Determine the [X, Y] coordinate at the center of the cell enclosing the given text.  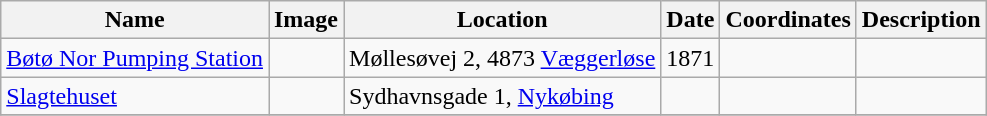
Name [135, 20]
1871 [690, 58]
Sydhavnsgade 1, Nykøbing [502, 96]
Image [306, 20]
Slagtehuset [135, 96]
Location [502, 20]
Description [921, 20]
Date [690, 20]
Bøtø Nor Pumping Station [135, 58]
Coordinates [788, 20]
Møllesøvej 2, 4873 Væggerløse [502, 58]
